Return the [x, y] coordinate for the center point of the cell that contains the specified text.  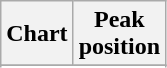
Peakposition [119, 34]
Chart [37, 34]
